Return [x, y] of the center of cell containing provided text 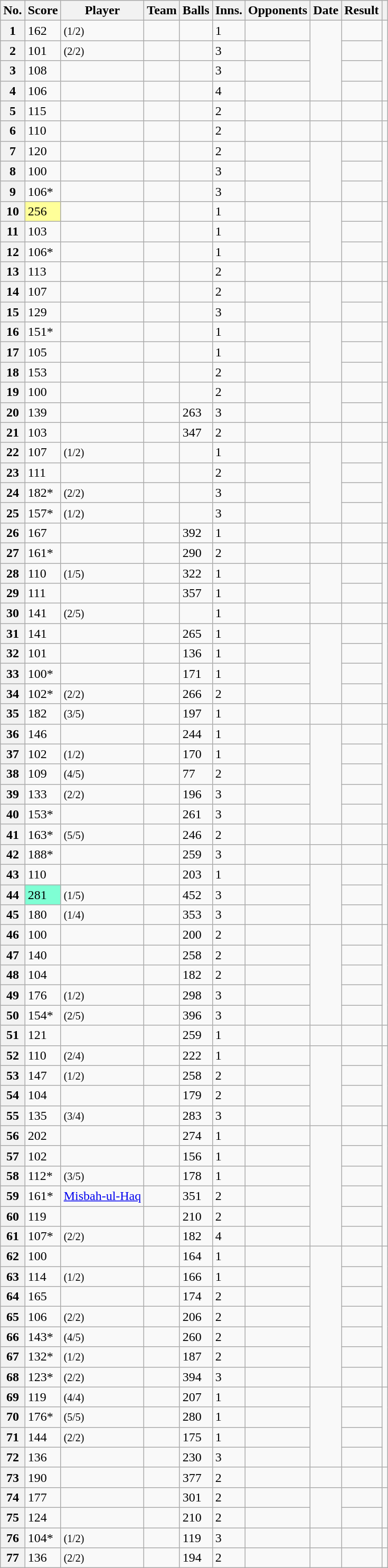
13 [13, 272]
16 [13, 332]
37 [13, 754]
129 [43, 312]
244 [196, 734]
49 [13, 995]
392 [196, 533]
66 [13, 1337]
50 [13, 1015]
114 [43, 1277]
61 [13, 1236]
123* [43, 1377]
351 [196, 1196]
63 [13, 1277]
30 [13, 613]
166 [196, 1277]
7 [13, 151]
58 [13, 1176]
290 [196, 553]
261 [196, 814]
Team [162, 11]
176* [43, 1417]
206 [196, 1317]
42 [13, 854]
246 [196, 834]
47 [13, 955]
64 [13, 1297]
15 [13, 312]
140 [43, 955]
121 [43, 1035]
Result [362, 11]
36 [13, 734]
27 [13, 553]
322 [196, 573]
347 [196, 432]
165 [43, 1297]
396 [196, 1015]
179 [196, 1095]
112* [43, 1176]
40 [13, 814]
(1/4) [102, 915]
No. [13, 11]
67 [13, 1357]
197 [196, 714]
12 [13, 252]
62 [13, 1257]
143* [43, 1337]
38 [13, 774]
Opponents [278, 11]
135 [43, 1116]
5 [13, 111]
139 [43, 412]
74 [13, 1497]
178 [196, 1176]
394 [196, 1377]
156 [196, 1156]
32 [13, 654]
29 [13, 593]
75 [13, 1517]
Score [43, 11]
283 [196, 1116]
28 [13, 573]
187 [196, 1357]
35 [13, 714]
54 [13, 1095]
45 [13, 915]
108 [43, 71]
25 [13, 513]
132* [43, 1357]
207 [196, 1397]
6 [13, 131]
377 [196, 1477]
70 [13, 1417]
196 [196, 794]
154* [43, 1015]
8 [13, 171]
157* [43, 513]
265 [196, 634]
115 [43, 111]
43 [13, 874]
9 [13, 191]
68 [13, 1377]
170 [196, 754]
56 [13, 1136]
256 [43, 211]
65 [13, 1317]
151* [43, 332]
39 [13, 794]
24 [13, 493]
72 [13, 1457]
203 [196, 874]
102* [43, 694]
353 [196, 915]
107* [43, 1236]
133 [43, 794]
17 [13, 352]
147 [43, 1075]
263 [196, 412]
14 [13, 292]
34 [13, 694]
452 [196, 895]
59 [13, 1196]
18 [13, 372]
26 [13, 533]
Date [326, 11]
100* [43, 674]
60 [13, 1216]
113 [43, 272]
301 [196, 1497]
175 [196, 1437]
53 [13, 1075]
46 [13, 935]
120 [43, 151]
(3/4) [102, 1116]
57 [13, 1156]
153* [43, 814]
164 [196, 1257]
124 [43, 1517]
357 [196, 593]
(4/4) [102, 1397]
Inns. [229, 11]
222 [196, 1055]
146 [43, 734]
176 [43, 995]
10 [13, 211]
167 [43, 533]
188* [43, 854]
177 [43, 1497]
11 [13, 231]
104* [43, 1538]
105 [43, 352]
21 [13, 432]
Player [102, 11]
163* [43, 834]
Balls [196, 11]
71 [13, 1437]
73 [13, 1477]
52 [13, 1055]
76 [13, 1538]
55 [13, 1116]
19 [13, 392]
298 [196, 995]
202 [43, 1136]
33 [13, 674]
230 [196, 1457]
200 [196, 935]
162 [43, 31]
44 [13, 895]
280 [196, 1417]
153 [43, 372]
180 [43, 915]
171 [196, 674]
144 [43, 1437]
48 [13, 975]
(2/4) [102, 1055]
51 [13, 1035]
20 [13, 412]
190 [43, 1477]
69 [13, 1397]
281 [43, 895]
194 [196, 1558]
109 [43, 774]
274 [196, 1136]
260 [196, 1337]
41 [13, 834]
Misbah-ul-Haq [102, 1196]
23 [13, 473]
174 [196, 1297]
266 [196, 694]
31 [13, 634]
22 [13, 452]
182* [43, 493]
